Capture the cell that displays the provided text and extract its [x, y] central coordinate. 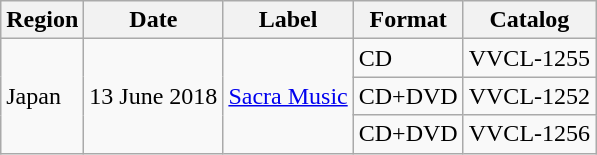
VVCL-1255 [529, 58]
Japan [42, 96]
Sacra Music [288, 96]
Label [288, 20]
VVCL-1252 [529, 96]
Date [154, 20]
Format [408, 20]
VVCL-1256 [529, 134]
Catalog [529, 20]
CD [408, 58]
Region [42, 20]
13 June 2018 [154, 96]
